Extract the (X, Y) coordinate from the center of the cell holding the provided text.  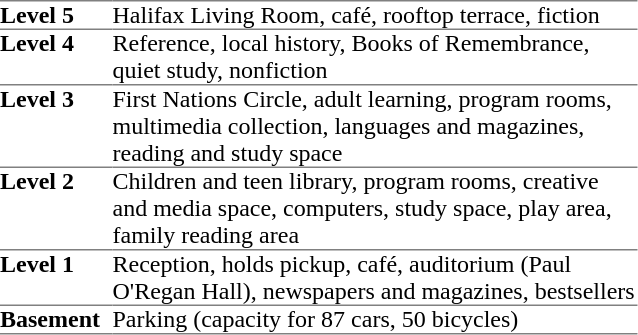
Level 5 (56, 15)
Basement (56, 320)
Level 1 (56, 278)
Level 3 (56, 127)
Halifax Living Room, café, rooftop terrace, fiction (374, 15)
Level 4 (56, 58)
Reference, local history, Books of Remembrance, quiet study, nonfiction (374, 58)
Reception, holds pickup, café, auditorium (Paul O'Regan Hall), newspapers and magazines, bestsellers (374, 278)
First Nations Circle, adult learning, program rooms, multimedia collection, languages and magazines, reading and study space (374, 127)
Level 2 (56, 209)
Children and teen library, program rooms, creative and media space, computers, study space, play area, family reading area (374, 209)
Parking (capacity for 87 cars, 50 bicycles) (374, 320)
